For the text-containing cell, return its midpoint in [X, Y] coordinate format. 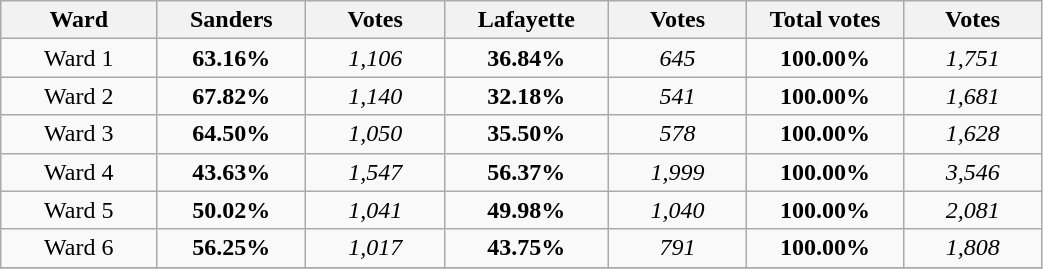
50.02% [232, 210]
Ward 5 [79, 210]
1,681 [972, 96]
1,041 [376, 210]
67.82% [232, 96]
Ward [79, 20]
Sanders [232, 20]
645 [678, 58]
1,808 [972, 248]
Ward 4 [79, 172]
3,546 [972, 172]
32.18% [526, 96]
1,106 [376, 58]
56.37% [526, 172]
56.25% [232, 248]
Ward 1 [79, 58]
1,547 [376, 172]
1,140 [376, 96]
35.50% [526, 134]
791 [678, 248]
1,040 [678, 210]
1,050 [376, 134]
43.63% [232, 172]
1,017 [376, 248]
1,751 [972, 58]
63.16% [232, 58]
541 [678, 96]
578 [678, 134]
Ward 2 [79, 96]
2,081 [972, 210]
36.84% [526, 58]
1,628 [972, 134]
Total votes [825, 20]
Ward 3 [79, 134]
1,999 [678, 172]
Ward 6 [79, 248]
43.75% [526, 248]
49.98% [526, 210]
64.50% [232, 134]
Lafayette [526, 20]
